Provide the (x, y) coordinate of the cell's center where the given text is located.  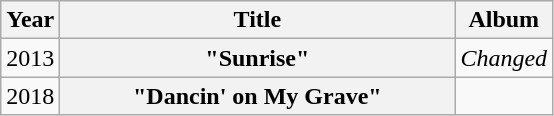
2018 (30, 96)
Title (258, 20)
"Dancin' on My Grave" (258, 96)
2013 (30, 58)
Changed (504, 58)
"Sunrise" (258, 58)
Album (504, 20)
Year (30, 20)
